Output the [X, Y] coordinate of the center of the cell containing the given text.  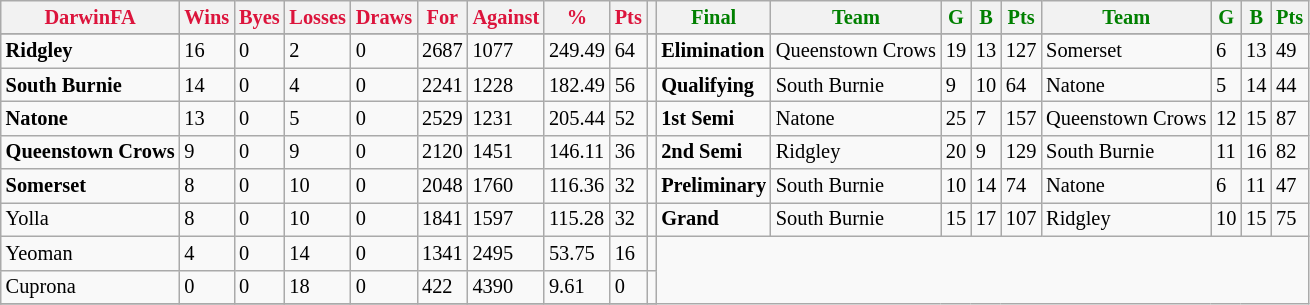
% [577, 17]
Against [506, 17]
1st Semi [714, 118]
1231 [506, 118]
87 [1290, 118]
Wins [206, 17]
127 [1021, 51]
2120 [442, 152]
82 [1290, 152]
4390 [506, 287]
Preliminary [714, 186]
75 [1290, 219]
157 [1021, 118]
36 [628, 152]
12 [1226, 118]
116.36 [577, 186]
1077 [506, 51]
129 [1021, 152]
19 [956, 51]
115.28 [577, 219]
17 [986, 219]
2529 [442, 118]
Losses [317, 17]
25 [956, 118]
44 [1290, 85]
20 [956, 152]
Grand [714, 219]
Cuprona [90, 287]
74 [1021, 186]
146.11 [577, 152]
2241 [442, 85]
56 [628, 85]
1341 [442, 253]
49 [1290, 51]
2 [317, 51]
Draws [384, 17]
1451 [506, 152]
205.44 [577, 118]
53.75 [577, 253]
Yeoman [90, 253]
52 [628, 118]
249.49 [577, 51]
DarwinFA [90, 17]
107 [1021, 219]
182.49 [577, 85]
Final [714, 17]
2nd Semi [714, 152]
Yolla [90, 219]
2495 [506, 253]
7 [986, 118]
9.61 [577, 287]
Elimination [714, 51]
For [442, 17]
47 [1290, 186]
2048 [442, 186]
2687 [442, 51]
1597 [506, 219]
18 [317, 287]
Byes [259, 17]
1841 [442, 219]
Qualifying [714, 85]
422 [442, 287]
1760 [506, 186]
1228 [506, 85]
